Provide the [X, Y] coordinate of the cell's center where the given text is located.  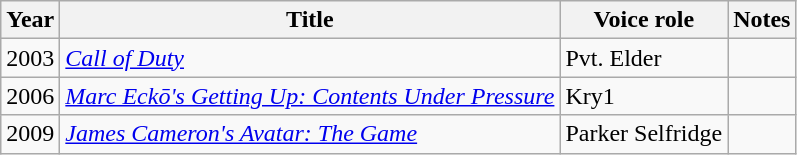
Voice role [644, 20]
Marc Eckō's Getting Up: Contents Under Pressure [310, 96]
Parker Selfridge [644, 134]
Call of Duty [310, 58]
Pvt. Elder [644, 58]
2003 [30, 58]
Notes [762, 20]
2006 [30, 96]
2009 [30, 134]
Kry1 [644, 96]
Title [310, 20]
Year [30, 20]
James Cameron's Avatar: The Game [310, 134]
